Pinpoint the cell where the given text exists, returning its (X, Y) midpoint coordinate. 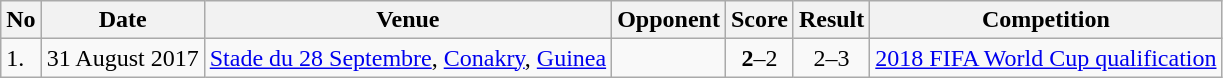
2–3 (831, 58)
2018 FIFA World Cup qualification (1046, 58)
No (21, 20)
Venue (408, 20)
1. (21, 58)
Opponent (669, 20)
2–2 (759, 58)
Result (831, 20)
Date (122, 20)
31 August 2017 (122, 58)
Stade du 28 Septembre, Conakry, Guinea (408, 58)
Competition (1046, 20)
Score (759, 20)
